Capture the cell that displays the provided text and extract its [X, Y] central coordinate. 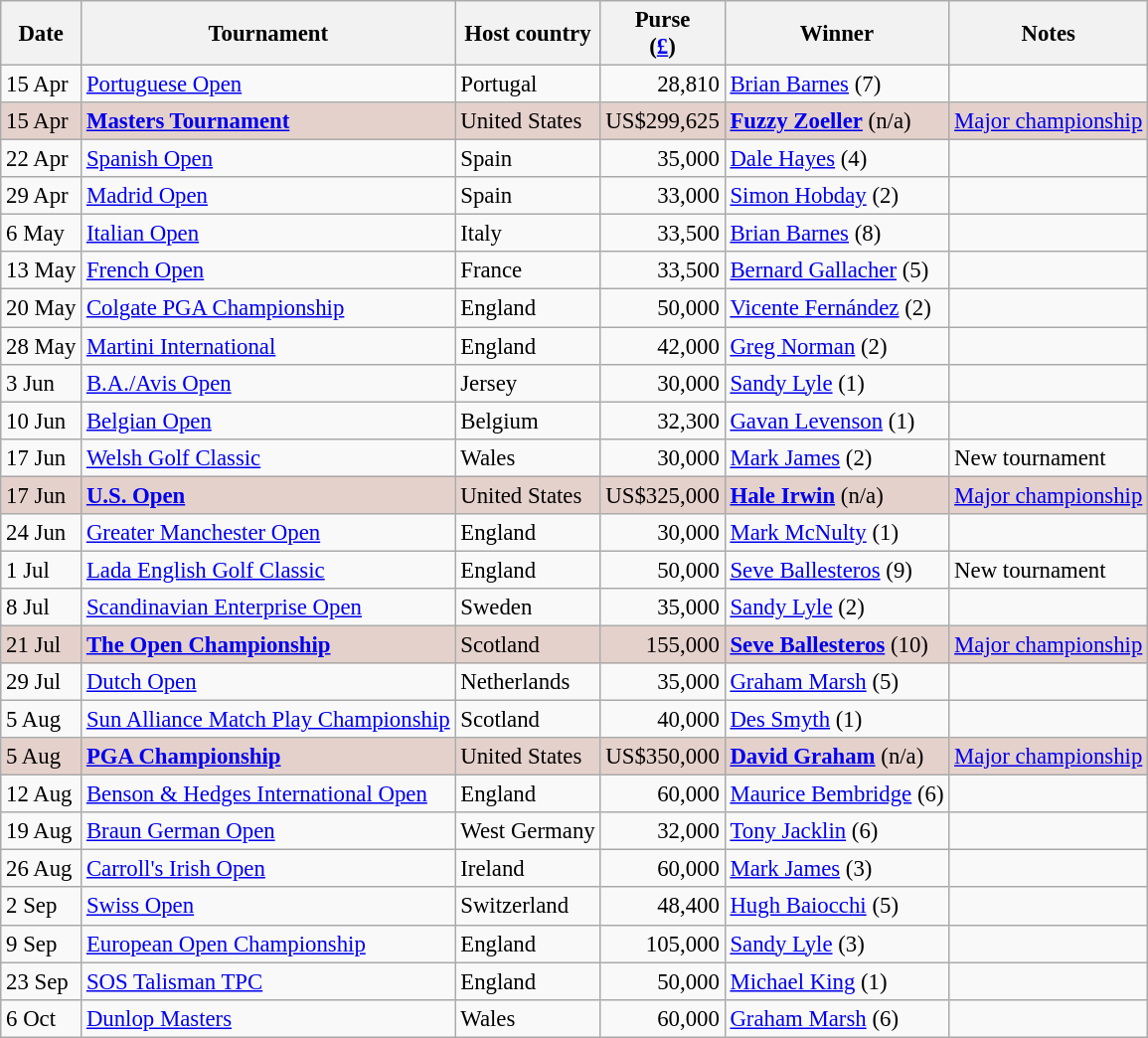
42,000 [662, 346]
Gavan Levenson (1) [837, 421]
Benson & Hedges International Open [268, 794]
29 Jul [42, 682]
Bernard Gallacher (5) [837, 271]
Vicente Fernández (2) [837, 308]
Tony Jacklin (6) [837, 831]
Netherlands [528, 682]
Seve Ballesteros (9) [837, 570]
Fuzzy Zoeller (n/a) [837, 121]
Sandy Lyle (2) [837, 607]
8 Jul [42, 607]
Greg Norman (2) [837, 346]
Dutch Open [268, 682]
Martini International [268, 346]
105,000 [662, 944]
20 May [42, 308]
Hugh Baiocchi (5) [837, 907]
Brian Barnes (7) [837, 85]
Winner [837, 34]
PGA Championship [268, 757]
Italy [528, 234]
29 Apr [42, 196]
Notes [1049, 34]
9 Sep [42, 944]
3 Jun [42, 383]
40,000 [662, 720]
Purse(£) [662, 34]
6 May [42, 234]
Welsh Golf Classic [268, 457]
Braun German Open [268, 831]
Sandy Lyle (3) [837, 944]
32,000 [662, 831]
West Germany [528, 831]
12 Aug [42, 794]
US$350,000 [662, 757]
Mark James (2) [837, 457]
Mark McNulty (1) [837, 533]
Lada English Golf Classic [268, 570]
Simon Hobday (2) [837, 196]
Brian Barnes (8) [837, 234]
Maurice Bembridge (6) [837, 794]
Jersey [528, 383]
B.A./Avis Open [268, 383]
Portugal [528, 85]
Mark James (3) [837, 869]
Spanish Open [268, 159]
6 Oct [42, 1018]
Italian Open [268, 234]
Des Smyth (1) [837, 720]
26 Aug [42, 869]
10 Jun [42, 421]
European Open Championship [268, 944]
Greater Manchester Open [268, 533]
U.S. Open [268, 495]
SOS Talisman TPC [268, 981]
Seve Ballesteros (10) [837, 644]
48,400 [662, 907]
The Open Championship [268, 644]
Host country [528, 34]
Hale Irwin (n/a) [837, 495]
Belgium [528, 421]
Sun Alliance Match Play Championship [268, 720]
Sweden [528, 607]
28 May [42, 346]
Ireland [528, 869]
Switzerland [528, 907]
Graham Marsh (5) [837, 682]
22 Apr [42, 159]
US$325,000 [662, 495]
US$299,625 [662, 121]
Dale Hayes (4) [837, 159]
Swiss Open [268, 907]
28,810 [662, 85]
155,000 [662, 644]
Date [42, 34]
Tournament [268, 34]
David Graham (n/a) [837, 757]
13 May [42, 271]
32,300 [662, 421]
Colgate PGA Championship [268, 308]
Sandy Lyle (1) [837, 383]
Michael King (1) [837, 981]
French Open [268, 271]
19 Aug [42, 831]
Portuguese Open [268, 85]
21 Jul [42, 644]
Dunlop Masters [268, 1018]
Scandinavian Enterprise Open [268, 607]
1 Jul [42, 570]
France [528, 271]
Carroll's Irish Open [268, 869]
Masters Tournament [268, 121]
Madrid Open [268, 196]
33,000 [662, 196]
Graham Marsh (6) [837, 1018]
Belgian Open [268, 421]
23 Sep [42, 981]
2 Sep [42, 907]
24 Jun [42, 533]
